From the cell containing the given text, extract its center point as (X, Y) coordinate. 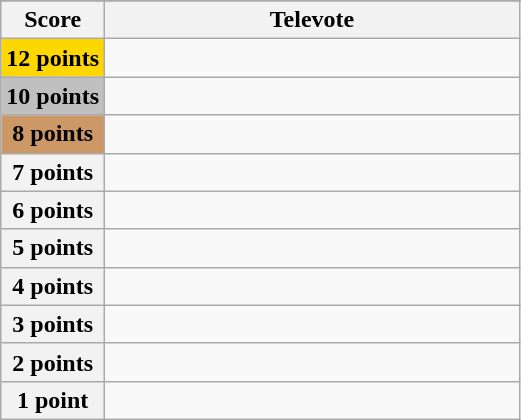
10 points (53, 96)
Televote (312, 20)
12 points (53, 58)
2 points (53, 362)
6 points (53, 210)
7 points (53, 172)
1 point (53, 400)
4 points (53, 286)
8 points (53, 134)
Score (53, 20)
3 points (53, 324)
5 points (53, 248)
